Locate the cell with the specified text and output its (x, y) center coordinate. 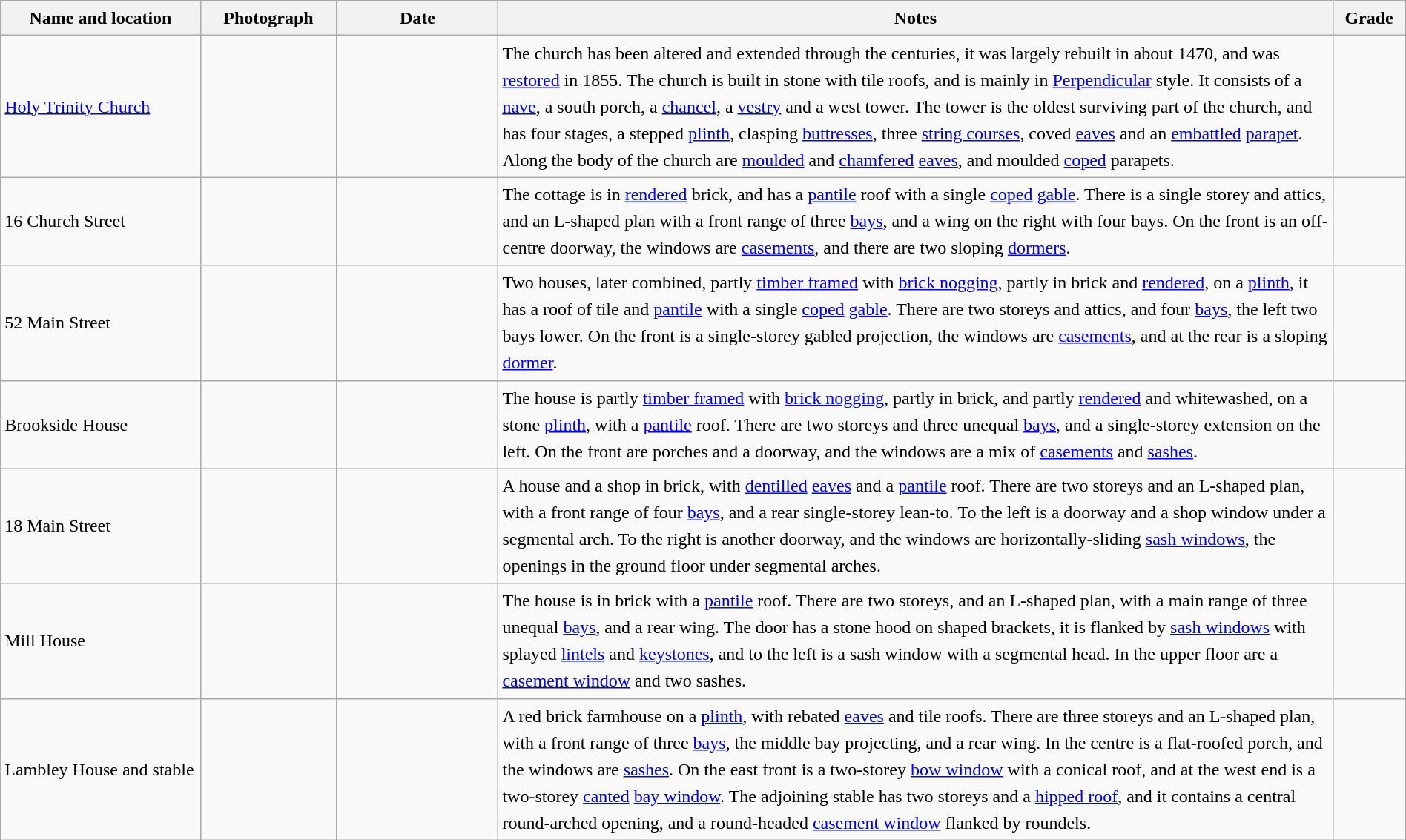
18 Main Street (101, 526)
Photograph (268, 18)
Grade (1369, 18)
Notes (915, 18)
52 Main Street (101, 323)
Mill House (101, 641)
Brookside House (101, 424)
Holy Trinity Church (101, 107)
Lambley House and stable (101, 770)
Date (417, 18)
16 Church Street (101, 221)
Name and location (101, 18)
